Search for the cell housing the specified text and yield its [X, Y] center coordinate. 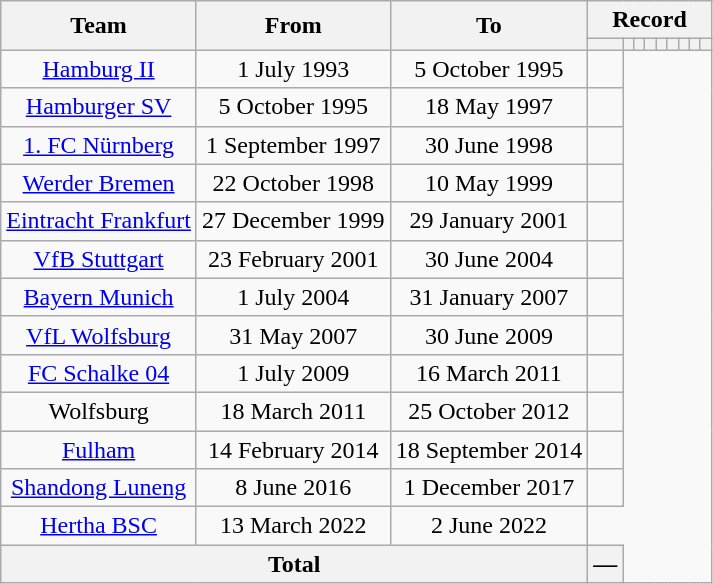
— [606, 564]
31 May 2007 [293, 335]
23 February 2001 [293, 259]
Team [99, 26]
Werder Bremen [99, 183]
30 June 2004 [489, 259]
1 July 2009 [293, 373]
18 March 2011 [293, 411]
1 December 2017 [489, 488]
Bayern Munich [99, 297]
VfL Wolfsburg [99, 335]
30 June 2009 [489, 335]
From [293, 26]
13 March 2022 [293, 526]
14 February 2014 [293, 449]
FC Schalke 04 [99, 373]
To [489, 26]
1 July 1993 [293, 69]
Wolfsburg [99, 411]
22 October 1998 [293, 183]
16 March 2011 [489, 373]
Record [650, 20]
Eintracht Frankfurt [99, 221]
1 July 2004 [293, 297]
Total [294, 564]
27 December 1999 [293, 221]
Hamburger SV [99, 107]
Hertha BSC [99, 526]
Fulham [99, 449]
2 June 2022 [489, 526]
10 May 1999 [489, 183]
30 June 1998 [489, 145]
8 June 2016 [293, 488]
18 May 1997 [489, 107]
Hamburg II [99, 69]
1 September 1997 [293, 145]
31 January 2007 [489, 297]
25 October 2012 [489, 411]
1. FC Nürnberg [99, 145]
Shandong Luneng [99, 488]
18 September 2014 [489, 449]
VfB Stuttgart [99, 259]
29 January 2001 [489, 221]
